From the cell containing the given text, extract its center point as (X, Y) coordinate. 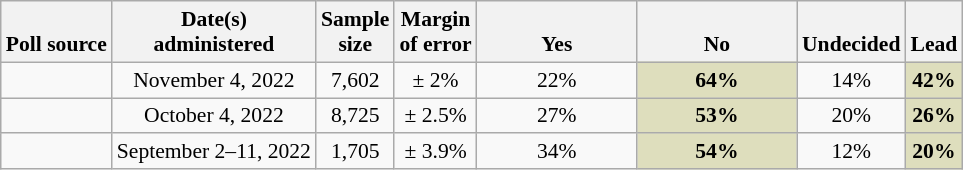
Marginof error (435, 32)
34% (557, 152)
54% (717, 152)
November 4, 2022 (214, 80)
Date(s)administered (214, 32)
26% (934, 116)
7,602 (355, 80)
Yes (557, 32)
53% (717, 116)
14% (851, 80)
No (717, 32)
± 2.5% (435, 116)
Poll source (56, 32)
8,725 (355, 116)
12% (851, 152)
± 3.9% (435, 152)
Samplesize (355, 32)
Undecided (851, 32)
± 2% (435, 80)
64% (717, 80)
Lead (934, 32)
1,705 (355, 152)
22% (557, 80)
October 4, 2022 (214, 116)
42% (934, 80)
September 2–11, 2022 (214, 152)
27% (557, 116)
